Extract the [x, y] coordinate from the center of the cell holding the provided text.  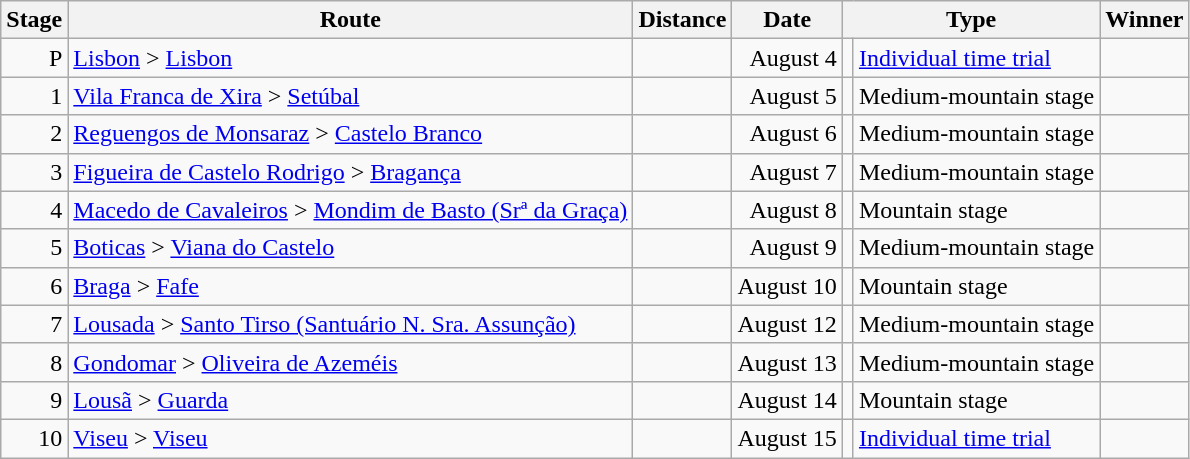
8 [34, 362]
Macedo de Cavaleiros > Mondim de Basto (Srª da Graça) [350, 210]
Type [970, 20]
Boticas > Viana do Castelo [350, 248]
August 8 [787, 210]
Viseu > Viseu [350, 438]
5 [34, 248]
August 5 [787, 96]
August 13 [787, 362]
2 [34, 134]
August 10 [787, 286]
4 [34, 210]
Braga > Fafe [350, 286]
Vila Franca de Xira > Setúbal [350, 96]
August 4 [787, 58]
7 [34, 324]
Distance [682, 20]
August 6 [787, 134]
P [34, 58]
3 [34, 172]
Reguengos de Monsaraz > Castelo Branco [350, 134]
Route [350, 20]
6 [34, 286]
Lousada > Santo Tirso (Santuário N. Sra. Assunção) [350, 324]
August 9 [787, 248]
Stage [34, 20]
August 14 [787, 400]
August 12 [787, 324]
Lousã > Guarda [350, 400]
10 [34, 438]
August 15 [787, 438]
9 [34, 400]
Figueira de Castelo Rodrigo > Bragança [350, 172]
Lisbon > Lisbon [350, 58]
Date [787, 20]
Winner [1144, 20]
August 7 [787, 172]
Gondomar > Oliveira de Azeméis [350, 362]
1 [34, 96]
